Return the [x, y] coordinate for the center point of the cell that contains the specified text.  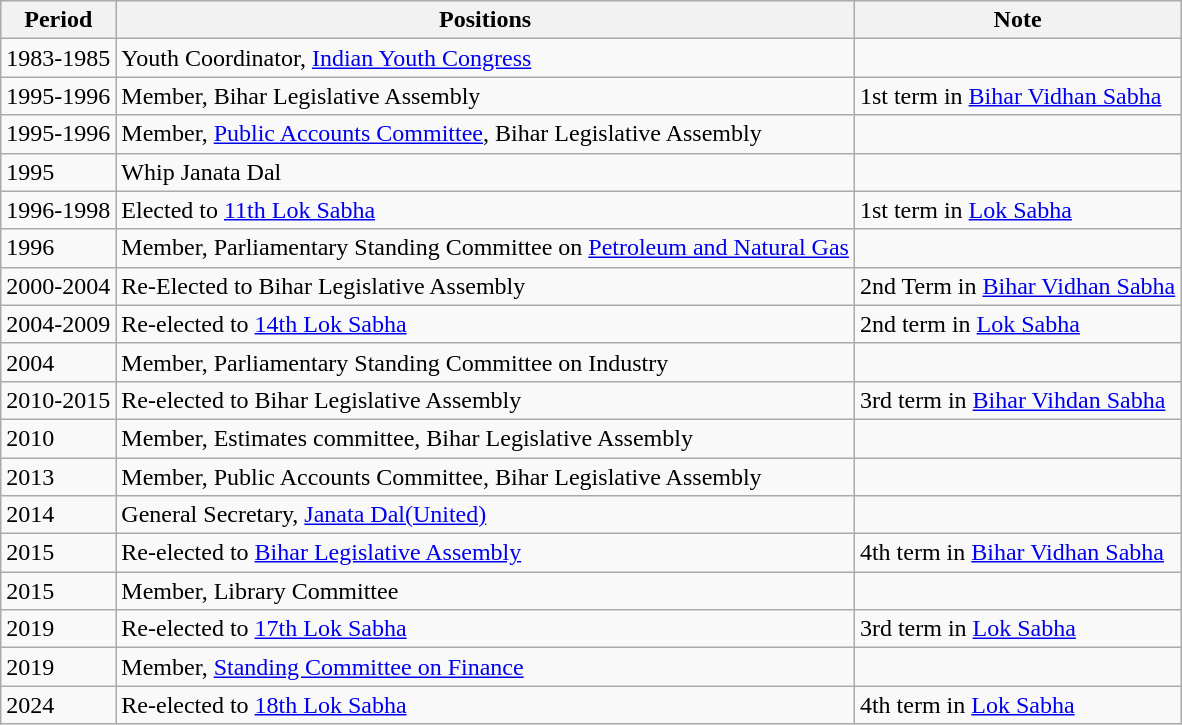
1996 [58, 248]
2024 [58, 705]
Member, Parliamentary Standing Committee on Industry [486, 362]
2010-2015 [58, 400]
Member, Standing Committee on Finance [486, 667]
Note [1017, 20]
Member, Library Committee [486, 591]
Re-elected to 17th Lok Sabha [486, 629]
1st term in Bihar Vidhan Sabha [1017, 96]
2000-2004 [58, 286]
Member, Parliamentary Standing Committee on Petroleum and Natural Gas [486, 248]
Elected to 11th Lok Sabha [486, 210]
2014 [58, 515]
2nd term in Lok Sabha [1017, 324]
Whip Janata Dal [486, 172]
Re-elected to 18th Lok Sabha [486, 705]
Positions [486, 20]
Member, Bihar Legislative Assembly [486, 96]
4th term in Lok Sabha [1017, 705]
2004-2009 [58, 324]
General Secretary, Janata Dal(United) [486, 515]
Re-elected to 14th Lok Sabha [486, 324]
2004 [58, 362]
Member, Estimates committee, Bihar Legislative Assembly [486, 438]
1st term in Lok Sabha [1017, 210]
1996-1998 [58, 210]
2nd Term in Bihar Vidhan Sabha [1017, 286]
Youth Coordinator, Indian Youth Congress [486, 58]
1995 [58, 172]
4th term in Bihar Vidhan Sabha [1017, 553]
2013 [58, 477]
1983-1985 [58, 58]
2010 [58, 438]
Re-Elected to Bihar Legislative Assembly [486, 286]
3rd term in Lok Sabha [1017, 629]
Period [58, 20]
3rd term in Bihar Vihdan Sabha [1017, 400]
